Scan for the cell matching the given text and deliver its [X, Y] coordinate at center. 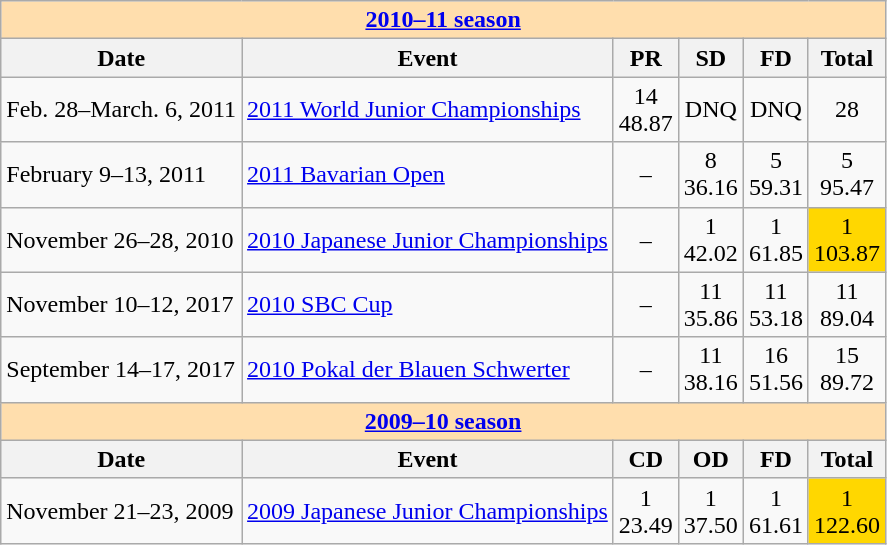
5 59.31 [776, 174]
OD [710, 459]
February 9–13, 2011 [122, 174]
11 89.04 [846, 304]
2010 Japanese Junior Championships [428, 240]
SD [710, 58]
2010–11 season [444, 20]
11 38.16 [710, 370]
2011 Bavarian Open [428, 174]
28 [846, 110]
November 26–28, 2010 [122, 240]
5 95.47 [846, 174]
1 42.02 [710, 240]
14 48.87 [646, 110]
November 10–12, 2017 [122, 304]
Feb. 28–March. 6, 2011 [122, 110]
1 37.50 [710, 510]
2010 SBC Cup [428, 304]
1 23.49 [646, 510]
2010 Pokal der Blauen Schwerter [428, 370]
1 103.87 [846, 240]
2011 World Junior Championships [428, 110]
PR [646, 58]
November 21–23, 2009 [122, 510]
8 36.16 [710, 174]
15 89.72 [846, 370]
1 61.61 [776, 510]
2009–10 season [444, 421]
September 14–17, 2017 [122, 370]
CD [646, 459]
1 61.85 [776, 240]
16 51.56 [776, 370]
2009 Japanese Junior Championships [428, 510]
11 53.18 [776, 304]
1 122.60 [846, 510]
11 35.86 [710, 304]
